Pinpoint the cell where the given text exists, returning its (X, Y) midpoint coordinate. 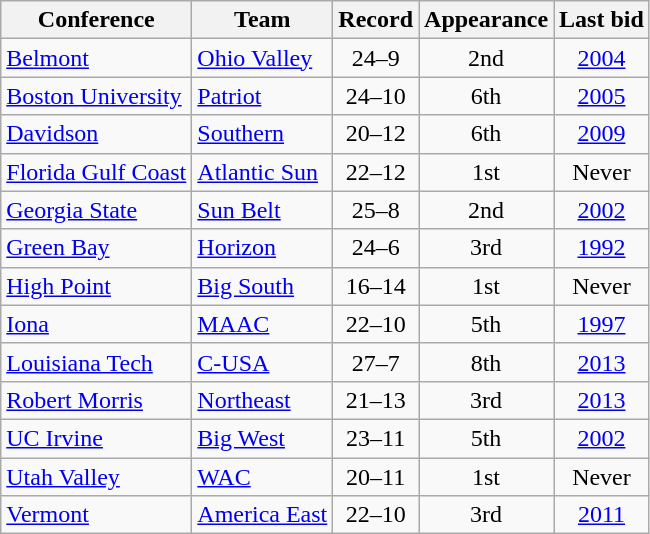
Belmont (96, 58)
16–14 (376, 286)
Atlantic Sun (262, 172)
WAC (262, 477)
Boston University (96, 96)
21–13 (376, 400)
Davidson (96, 134)
1997 (602, 324)
High Point (96, 286)
Iona (96, 324)
Appearance (486, 20)
Southern (262, 134)
27–7 (376, 362)
20–12 (376, 134)
2009 (602, 134)
24–6 (376, 248)
Horizon (262, 248)
Big West (262, 438)
1992 (602, 248)
Green Bay (96, 248)
Louisiana Tech (96, 362)
Florida Gulf Coast (96, 172)
Big South (262, 286)
Record (376, 20)
23–11 (376, 438)
Utah Valley (96, 477)
Northeast (262, 400)
Patriot (262, 96)
22–12 (376, 172)
24–9 (376, 58)
2004 (602, 58)
24–10 (376, 96)
Vermont (96, 515)
Sun Belt (262, 210)
Robert Morris (96, 400)
Conference (96, 20)
2011 (602, 515)
2005 (602, 96)
8th (486, 362)
20–11 (376, 477)
Ohio Valley (262, 58)
Georgia State (96, 210)
C-USA (262, 362)
Last bid (602, 20)
UC Irvine (96, 438)
Team (262, 20)
MAAC (262, 324)
America East (262, 515)
25–8 (376, 210)
